Find where the given text appears and provide that cell's center as (x, y) coordinate. 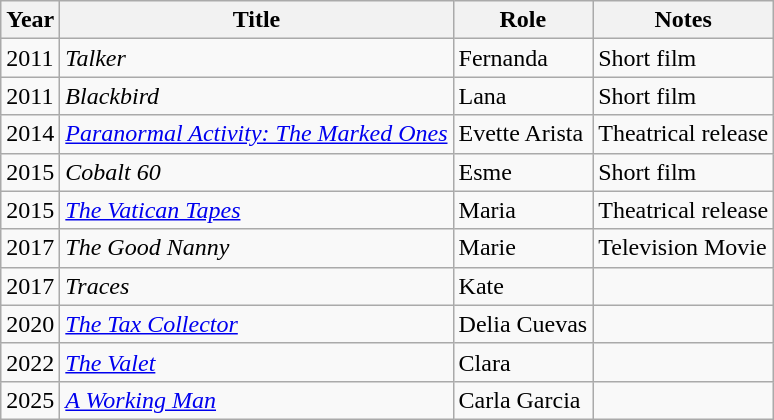
Role (523, 20)
The Vatican Tapes (256, 210)
Cobalt 60 (256, 172)
2020 (30, 324)
Year (30, 20)
The Tax Collector (256, 324)
2014 (30, 134)
Traces (256, 286)
Television Movie (684, 248)
Esme (523, 172)
2025 (30, 400)
Blackbird (256, 96)
Kate (523, 286)
Clara (523, 362)
Title (256, 20)
Evette Arista (523, 134)
Lana (523, 96)
Notes (684, 20)
Paranormal Activity: The Marked Ones (256, 134)
Carla Garcia (523, 400)
A Working Man (256, 400)
The Good Nanny (256, 248)
Delia Cuevas (523, 324)
Maria (523, 210)
2022 (30, 362)
The Valet (256, 362)
Talker (256, 58)
Fernanda (523, 58)
Marie (523, 248)
